Locate the cell with the specified text and output its (x, y) center coordinate. 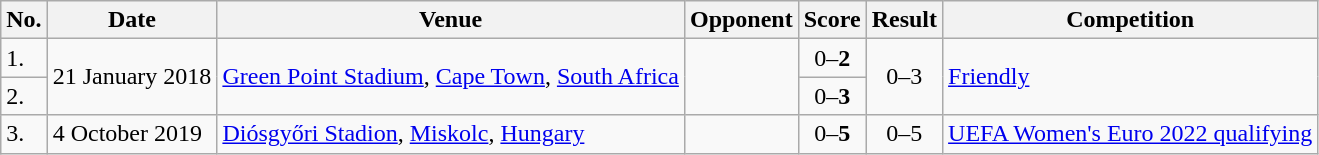
UEFA Women's Euro 2022 qualifying (1130, 134)
2. (24, 96)
21 January 2018 (132, 77)
4 October 2019 (132, 134)
Venue (451, 20)
Competition (1130, 20)
No. (24, 20)
Result (904, 20)
Date (132, 20)
Diósgyőri Stadion, Miskolc, Hungary (451, 134)
0–2 (832, 58)
Green Point Stadium, Cape Town, South Africa (451, 77)
Opponent (741, 20)
1. (24, 58)
Score (832, 20)
Friendly (1130, 77)
3. (24, 134)
